From the cell containing the given text, extract its center point as [x, y] coordinate. 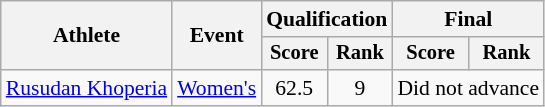
Final [468, 19]
62.5 [294, 88]
Did not advance [468, 88]
Women's [216, 88]
Athlete [86, 36]
Event [216, 36]
9 [360, 88]
Rusudan Khoperia [86, 88]
Qualification [326, 19]
